Capture the cell that displays the provided text and extract its (X, Y) central coordinate. 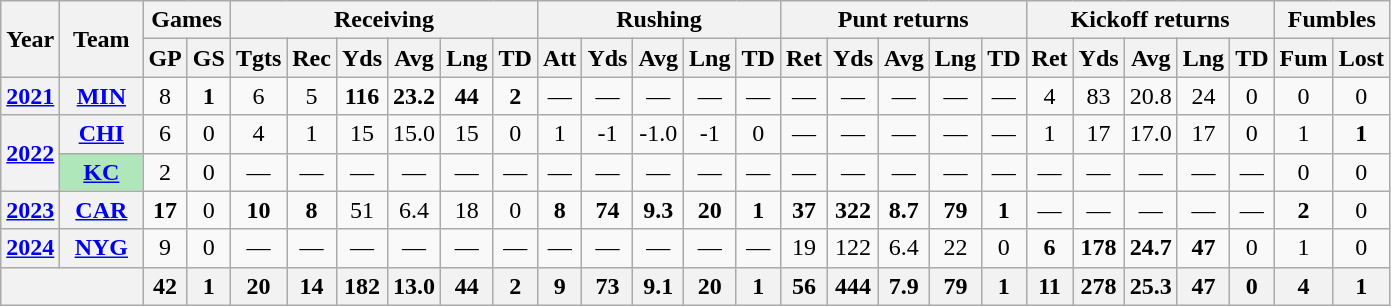
116 (362, 96)
37 (804, 210)
Fumbles (1332, 20)
Team (102, 39)
19 (804, 248)
8.7 (904, 210)
NYG (102, 248)
7.9 (904, 286)
25.3 (1150, 286)
22 (955, 248)
9.3 (658, 210)
2022 (30, 153)
CHI (102, 134)
CAR (102, 210)
178 (1098, 248)
23.2 (414, 96)
Tgts (258, 58)
Att (559, 58)
10 (258, 210)
278 (1098, 286)
24.7 (1150, 248)
MIN (102, 96)
13.0 (414, 286)
Receiving (384, 20)
11 (1050, 286)
5 (312, 96)
444 (852, 286)
14 (312, 286)
24 (1203, 96)
2024 (30, 248)
83 (1098, 96)
GP (165, 58)
Kickoff returns (1150, 20)
322 (852, 210)
Rushing (658, 20)
42 (165, 286)
122 (852, 248)
2021 (30, 96)
18 (467, 210)
20.8 (1150, 96)
73 (608, 286)
182 (362, 286)
56 (804, 286)
Lost (1361, 58)
Games (186, 20)
Fum (1304, 58)
17.0 (1150, 134)
51 (362, 210)
Punt returns (903, 20)
Rec (312, 58)
-1.0 (658, 134)
2023 (30, 210)
GS (208, 58)
74 (608, 210)
KC (102, 172)
Year (30, 39)
15.0 (414, 134)
9.1 (658, 286)
